Locate the cell with the specified text and output its (x, y) center coordinate. 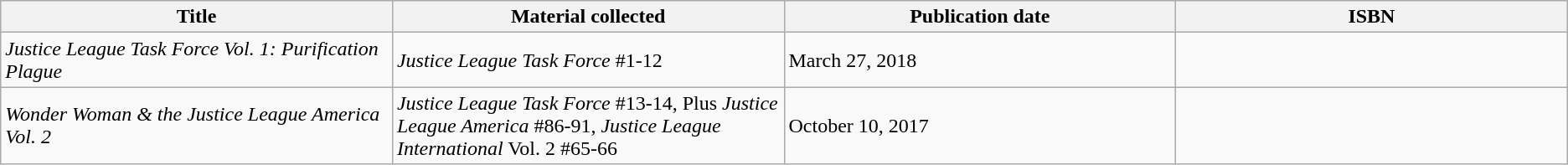
Wonder Woman & the Justice League America Vol. 2 (197, 126)
Title (197, 17)
Justice League Task Force #13-14, Plus Justice League America #86-91, Justice League International Vol. 2 #65-66 (588, 126)
March 27, 2018 (980, 60)
Justice League Task Force #1-12 (588, 60)
ISBN (1372, 17)
Justice League Task Force Vol. 1: Purification Plague (197, 60)
Publication date (980, 17)
Material collected (588, 17)
October 10, 2017 (980, 126)
